Scan for the cell matching the given text and deliver its (x, y) coordinate at center. 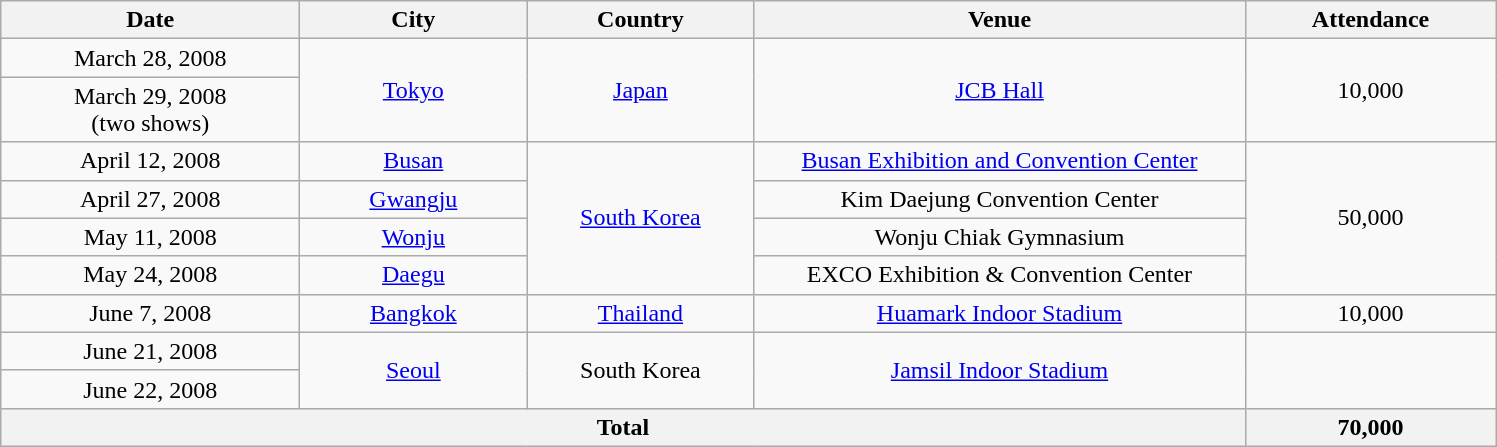
May 11, 2008 (150, 237)
April 12, 2008 (150, 161)
April 27, 2008 (150, 199)
March 29, 2008(two shows) (150, 110)
Wonju (414, 237)
Bangkok (414, 313)
Thailand (640, 313)
Huamark Indoor Stadium (1000, 313)
50,000 (1370, 218)
Venue (1000, 20)
70,000 (1370, 427)
Gwangju (414, 199)
City (414, 20)
June 7, 2008 (150, 313)
Date (150, 20)
June 22, 2008 (150, 389)
Jamsil Indoor Stadium (1000, 370)
Country (640, 20)
Total (623, 427)
May 24, 2008 (150, 275)
Wonju Chiak Gymnasium (1000, 237)
JCB Hall (1000, 90)
Kim Daejung Convention Center (1000, 199)
Attendance (1370, 20)
Busan (414, 161)
Tokyo (414, 90)
Daegu (414, 275)
Seoul (414, 370)
Japan (640, 90)
June 21, 2008 (150, 351)
EXCO Exhibition & Convention Center (1000, 275)
Busan Exhibition and Convention Center (1000, 161)
March 28, 2008 (150, 58)
